Scan for the cell matching the given text and deliver its [x, y] coordinate at center. 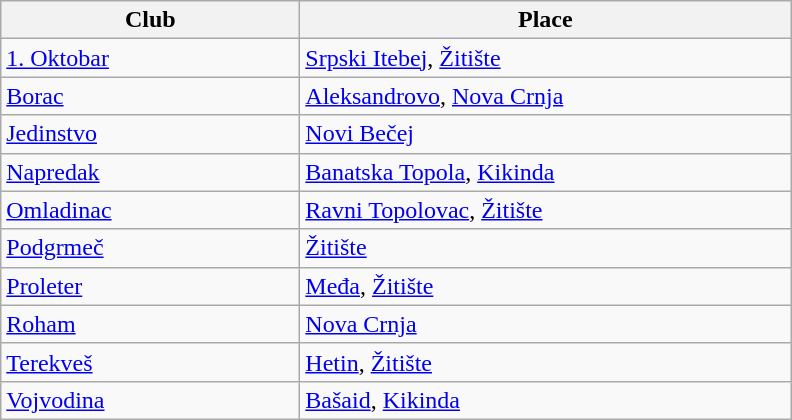
Novi Bečej [546, 134]
Borac [150, 96]
Vojvodina [150, 400]
Bašaid, Kikinda [546, 400]
Proleter [150, 286]
Napredak [150, 172]
Podgrmeč [150, 248]
Banatska Topola, Kikinda [546, 172]
Place [546, 20]
1. Oktobar [150, 58]
Hetin, Žitište [546, 362]
Club [150, 20]
Srpski Itebej, Žitište [546, 58]
Ravni Topolovac, Žitište [546, 210]
Međa, Žitište [546, 286]
Jedinstvo [150, 134]
Roham [150, 324]
Žitište [546, 248]
Nova Crnja [546, 324]
Aleksandrovo, Nova Crnja [546, 96]
Omladinac [150, 210]
Terekveš [150, 362]
